Extract the (x, y) coordinate from the center of the cell holding the provided text.  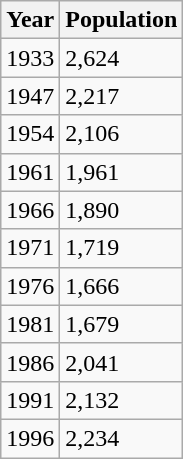
1966 (30, 210)
2,041 (122, 362)
1996 (30, 438)
1947 (30, 96)
Population (122, 20)
2,132 (122, 400)
1,890 (122, 210)
Year (30, 20)
2,106 (122, 134)
1961 (30, 172)
1,719 (122, 248)
1981 (30, 324)
1991 (30, 400)
1971 (30, 248)
1954 (30, 134)
1,679 (122, 324)
1,961 (122, 172)
1,666 (122, 286)
2,624 (122, 58)
1933 (30, 58)
1976 (30, 286)
2,217 (122, 96)
1986 (30, 362)
2,234 (122, 438)
